Return (x, y) of the center of cell containing provided text 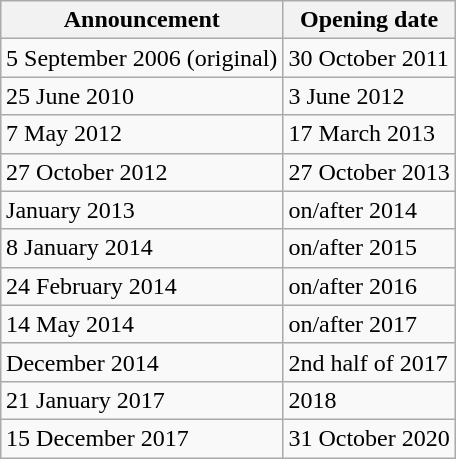
Announcement (142, 20)
December 2014 (142, 362)
24 February 2014 (142, 286)
on/after 2014 (369, 210)
5 September 2006 (original) (142, 58)
on/after 2016 (369, 286)
17 March 2013 (369, 134)
31 October 2020 (369, 438)
7 May 2012 (142, 134)
3 June 2012 (369, 96)
8 January 2014 (142, 248)
27 October 2012 (142, 172)
21 January 2017 (142, 400)
2018 (369, 400)
on/after 2015 (369, 248)
Opening date (369, 20)
27 October 2013 (369, 172)
January 2013 (142, 210)
14 May 2014 (142, 324)
on/after 2017 (369, 324)
30 October 2011 (369, 58)
15 December 2017 (142, 438)
2nd half of 2017 (369, 362)
25 June 2010 (142, 96)
